Locate the cell with the specified text and output its (x, y) center coordinate. 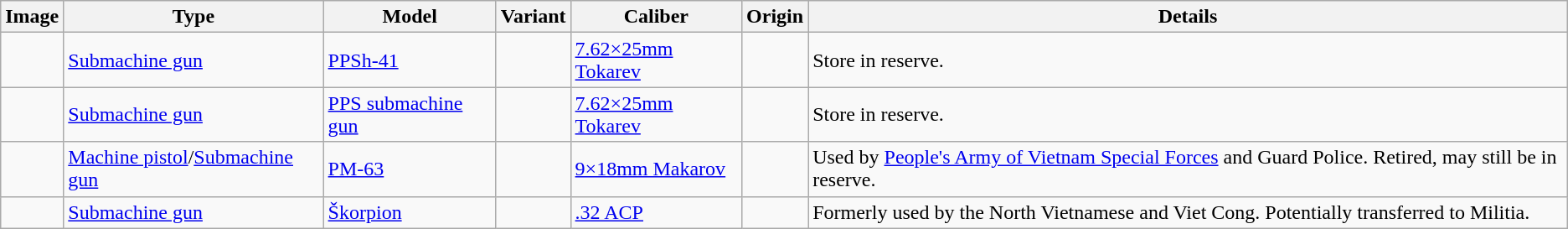
Škorpion (410, 212)
.32 ACP (657, 212)
Variant (533, 17)
Origin (776, 17)
Image (32, 17)
Machine pistol/Submachine gun (193, 169)
Details (1188, 17)
Type (193, 17)
Formerly used by the North Vietnamese and Viet Cong. Potentially transferred to Militia. (1188, 212)
Model (410, 17)
PPSh-41 (410, 60)
9×18mm Makarov (657, 169)
PPS submachine gun (410, 114)
PM-63 (410, 169)
Used by People's Army of Vietnam Special Forces and Guard Police. Retired, may still be in reserve. (1188, 169)
Caliber (657, 17)
